From the cell containing the given text, extract its center point as (X, Y) coordinate. 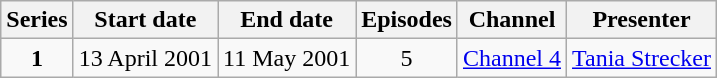
Tania Strecker (642, 58)
Presenter (642, 20)
1 (37, 58)
11 May 2001 (287, 58)
Channel 4 (512, 58)
Channel (512, 20)
End date (287, 20)
13 April 2001 (145, 58)
5 (407, 58)
Series (37, 20)
Start date (145, 20)
Episodes (407, 20)
